Output the [X, Y] coordinate of the center of the cell containing the given text.  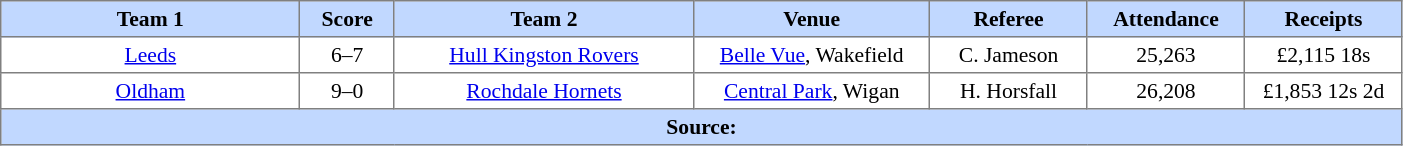
Rochdale Hornets [544, 91]
Team 2 [544, 19]
6–7 [347, 55]
9–0 [347, 91]
Hull Kingston Rovers [544, 55]
Score [347, 19]
Leeds [150, 55]
C. Jameson [1008, 55]
Referee [1008, 19]
Central Park, Wigan [812, 91]
H. Horsfall [1008, 91]
26,208 [1166, 91]
Team 1 [150, 19]
Source: [702, 127]
£1,853 12s 2d [1324, 91]
Belle Vue, Wakefield [812, 55]
Attendance [1166, 19]
25,263 [1166, 55]
Venue [812, 19]
£2,115 18s [1324, 55]
Oldham [150, 91]
Receipts [1324, 19]
